Identify which cell holds the provided text, then report its [x, y] central coordinate. 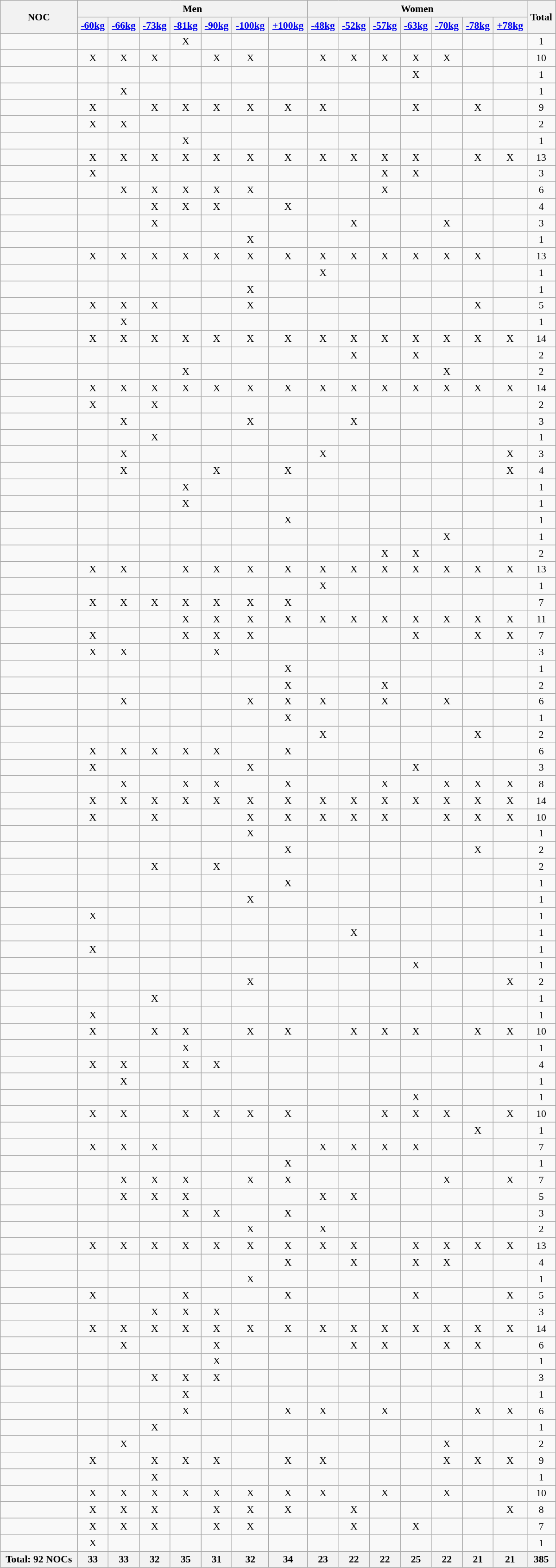
34 [288, 1560]
31 [217, 1560]
-90kg [217, 25]
Women [417, 9]
-60kg [93, 25]
-73kg [155, 25]
-78kg [478, 25]
Men [193, 9]
-52kg [354, 25]
-48kg [323, 25]
11 [541, 619]
25 [416, 1560]
-63kg [416, 25]
23 [323, 1560]
-66kg [124, 25]
-57kg [385, 25]
Total [541, 17]
35 [185, 1560]
-81kg [185, 25]
Total: 92 NOCs [39, 1560]
385 [541, 1560]
+78kg [510, 25]
-70kg [447, 25]
+100kg [288, 25]
NOC [39, 17]
-100kg [250, 25]
